Identify which cell holds the provided text, then report its [x, y] central coordinate. 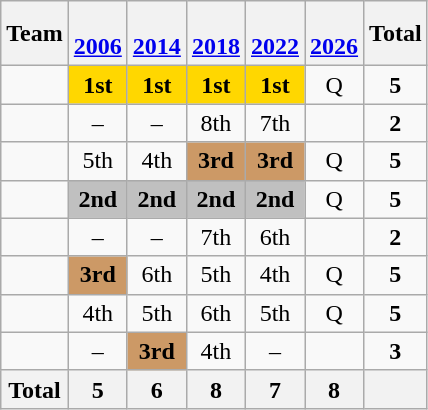
2018 [216, 34]
2006 [98, 34]
2022 [274, 34]
2014 [156, 34]
Team [35, 34]
7 [274, 389]
3 [396, 351]
6 [156, 389]
8th [216, 123]
2026 [334, 34]
